Identify which cell holds the provided text, then report its [x, y] central coordinate. 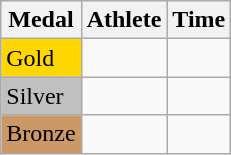
Athlete [124, 20]
Gold [41, 58]
Time [199, 20]
Silver [41, 96]
Bronze [41, 134]
Medal [41, 20]
